Search for the cell housing the specified text and yield its [X, Y] center coordinate. 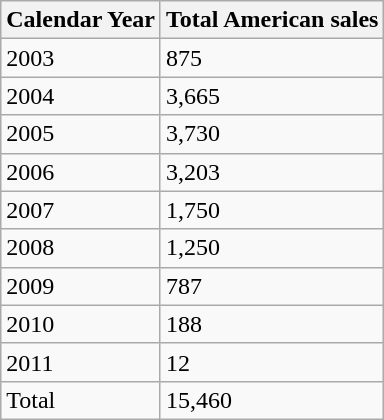
2010 [81, 324]
787 [272, 286]
2009 [81, 286]
188 [272, 324]
2007 [81, 210]
2011 [81, 362]
Total American sales [272, 20]
12 [272, 362]
2006 [81, 172]
15,460 [272, 400]
3,203 [272, 172]
2004 [81, 96]
Total [81, 400]
2005 [81, 134]
Calendar Year [81, 20]
1,750 [272, 210]
1,250 [272, 248]
3,730 [272, 134]
875 [272, 58]
2008 [81, 248]
2003 [81, 58]
3,665 [272, 96]
